Scan for the cell matching the given text and deliver its [X, Y] coordinate at center. 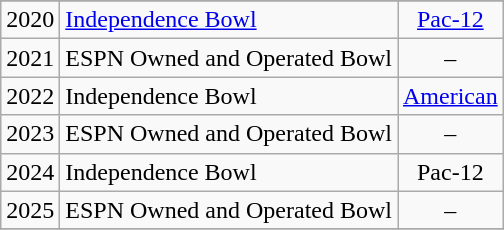
2022 [30, 96]
2021 [30, 58]
American [451, 96]
2024 [30, 172]
2020 [30, 20]
2025 [30, 210]
2023 [30, 134]
